Return [x, y] of the center of cell containing provided text 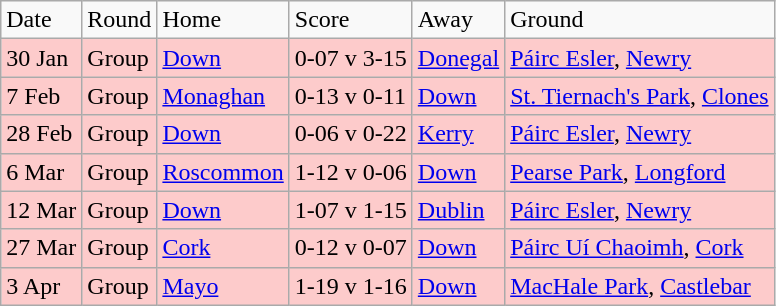
Mayo [223, 286]
Round [120, 20]
30 Jan [42, 58]
Kerry [458, 134]
0-06 v 0-22 [350, 134]
6 Mar [42, 172]
28 Feb [42, 134]
0-13 v 0-11 [350, 96]
Home [223, 20]
0-12 v 0-07 [350, 248]
St. Tiernach's Park, Clones [640, 96]
12 Mar [42, 210]
Donegal [458, 58]
Ground [640, 20]
Score [350, 20]
1-12 v 0-06 [350, 172]
Date [42, 20]
Páirc Uí Chaoimh, Cork [640, 248]
27 Mar [42, 248]
Monaghan [223, 96]
MacHale Park, Castlebar [640, 286]
7 Feb [42, 96]
1-07 v 1-15 [350, 210]
Roscommon [223, 172]
Cork [223, 248]
Dublin [458, 210]
Pearse Park, Longford [640, 172]
3 Apr [42, 286]
0-07 v 3-15 [350, 58]
Away [458, 20]
1-19 v 1-16 [350, 286]
